Find where the given text appears and provide that cell's center as [x, y] coordinate. 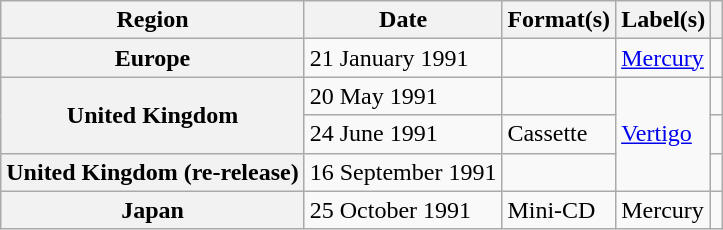
Japan [152, 210]
Format(s) [559, 20]
United Kingdom [152, 115]
Cassette [559, 134]
Europe [152, 58]
20 May 1991 [403, 96]
24 June 1991 [403, 134]
21 January 1991 [403, 58]
Vertigo [664, 134]
25 October 1991 [403, 210]
Date [403, 20]
Label(s) [664, 20]
16 September 1991 [403, 172]
Mini-CD [559, 210]
Region [152, 20]
United Kingdom (re-release) [152, 172]
